Locate the cell with the specified text and output its (x, y) center coordinate. 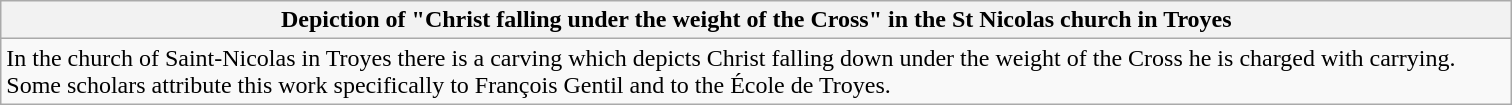
Depiction of "Christ falling under the weight of the Cross" in the St Nicolas church in Troyes (756, 20)
